Return the [x, y] coordinate for the center point of the cell that contains the specified text.  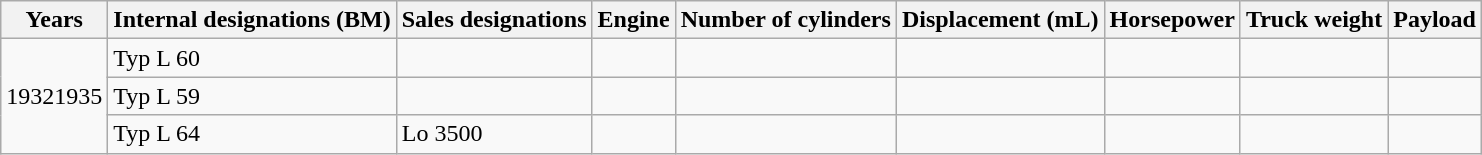
Years [54, 20]
Displacement (mL) [1000, 20]
Internal designations (BM) [252, 20]
Horsepower [1172, 20]
Lo 3500 [494, 134]
Payload [1435, 20]
Typ L 59 [252, 96]
Engine [634, 20]
19321935 [54, 96]
Typ L 60 [252, 58]
Sales designations [494, 20]
Truck weight [1314, 20]
Number of cylinders [786, 20]
Typ L 64 [252, 134]
